Provide the [x, y] coordinate of the cell's center where the given text is located.  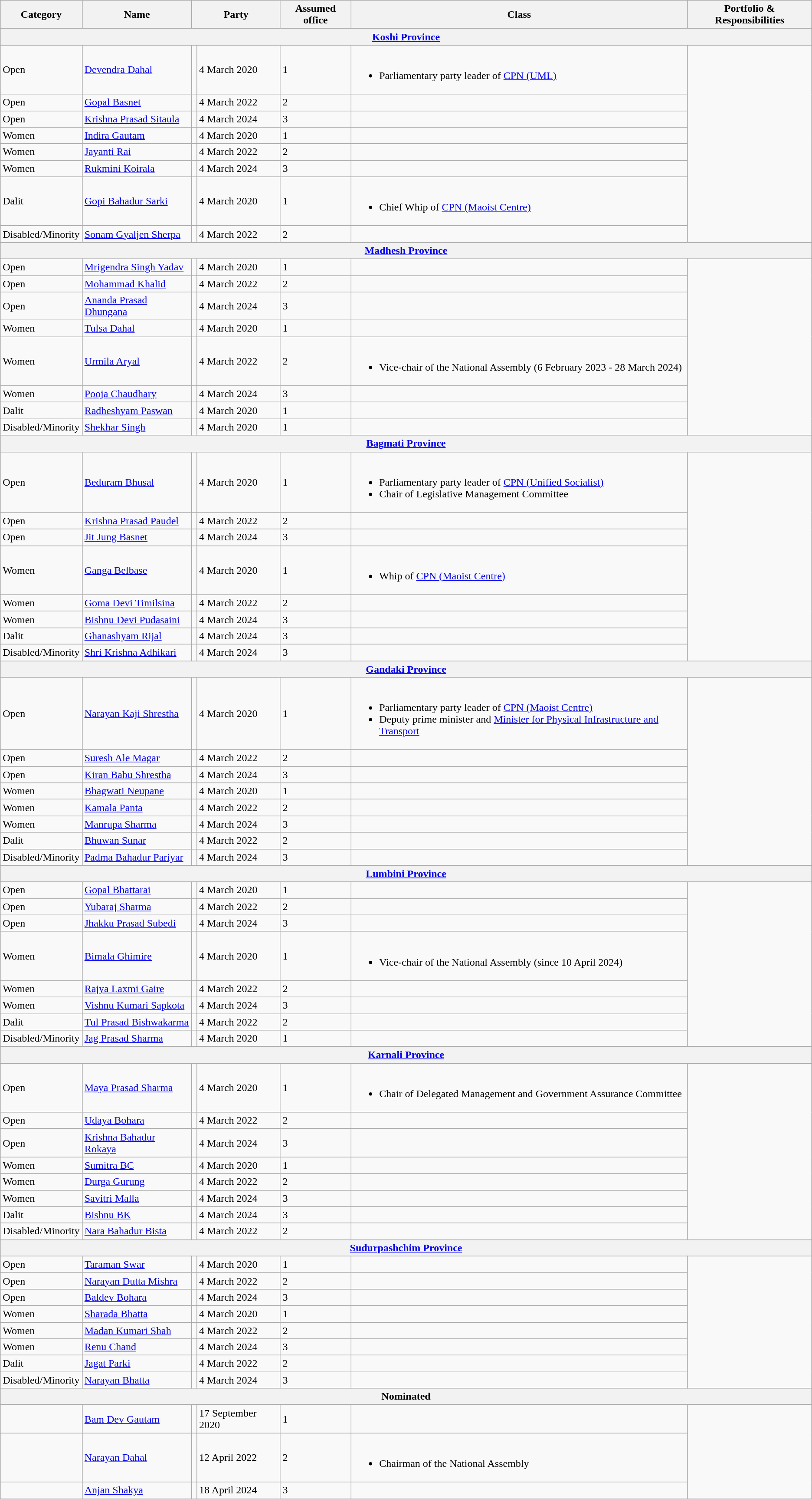
Kamala Panta [137, 808]
Bishnu Devi Pudasaini [137, 619]
Narayan Bhatta [137, 1380]
Lumbini Province [406, 874]
Krishna Bahadur Rokaya [137, 1143]
Portfolio & Responsibilities [750, 15]
Shekhar Singh [137, 427]
Kiran Babu Shrestha [137, 775]
Krishna Prasad Sitaula [137, 119]
Vishnu Kumari Sapkota [137, 1005]
Gandaki Province [406, 669]
Bhagwati Neupane [137, 791]
Gopal Bhattarai [137, 890]
Baldev Bohara [137, 1297]
Gopi Bahadur Sarki [137, 201]
Manrupa Sharma [137, 824]
Krishna Prasad Paudel [137, 521]
Party [236, 15]
Madhesh Province [406, 250]
Vice-chair of the National Assembly (since 10 April 2024) [519, 956]
Parliamentary party leader of CPN (UML) [519, 69]
Chief Whip of CPN (Maoist Centre) [519, 201]
Udaya Bohara [137, 1121]
Yubaraj Sharma [137, 907]
Padma Bahadur Pariyar [137, 857]
Sumitra BC [137, 1165]
Parliamentary party leader of CPN (Unified Socialist)Chair of Legislative Management Committee [519, 482]
Bam Dev Gautam [137, 1419]
Name [137, 15]
Jit Jung Basnet [137, 537]
Ghanashyam Rijal [137, 636]
Anjan Shakya [137, 1490]
Parliamentary party leader of CPN (Maoist Centre)Deputy prime minister and Minister for Physical Infrastructure and Transport [519, 713]
Sharada Bhatta [137, 1314]
Ganga Belbase [137, 570]
Vice-chair of the National Assembly (6 February 2023 - 28 March 2024) [519, 361]
Chair of Delegated Management and Government Assurance Committee [519, 1088]
Narayan Dahal [137, 1457]
Assumed office [316, 15]
Ananda Prasad Dhungana [137, 306]
Shri Krishna Adhikari [137, 652]
Tul Prasad Bishwakarma [137, 1022]
Jhakku Prasad Subedi [137, 923]
Koshi Province [406, 37]
Nominated [406, 1397]
Pooja Chaudhary [137, 394]
Savitri Malla [137, 1198]
Sudurpashchim Province [406, 1248]
Narayan Kaji Shrestha [137, 713]
Bhuwan Sunar [137, 841]
Goma Devi Timilsina [137, 603]
Jayanti Rai [137, 152]
Devendra Dahal [137, 69]
Karnali Province [406, 1055]
Renu Chand [137, 1347]
Rukmini Koirala [137, 168]
Bishnu BK [137, 1215]
Taraman Swar [137, 1264]
Category [41, 15]
Nara Bahadur Bista [137, 1231]
Urmila Aryal [137, 361]
Maya Prasad Sharma [137, 1088]
Bagmati Province [406, 444]
Durga Gurung [137, 1182]
Mohammad Khalid [137, 283]
Sonam Gyaljen Sherpa [137, 234]
Gopal Basnet [137, 102]
Beduram Bhusal [137, 482]
Radheshyam Paswan [137, 411]
Mrigendra Singh Yadav [137, 267]
17 September 2020 [239, 1419]
Indira Gautam [137, 135]
Chairman of the National Assembly [519, 1457]
Tulsa Dahal [137, 329]
Suresh Ale Magar [137, 758]
Whip of CPN (Maoist Centre) [519, 570]
Jagat Parki [137, 1364]
18 April 2024 [239, 1490]
Rajya Laxmi Gaire [137, 989]
12 April 2022 [239, 1457]
Jag Prasad Sharma [137, 1039]
Bimala Ghimire [137, 956]
Madan Kumari Shah [137, 1330]
Narayan Dutta Mishra [137, 1281]
Class [519, 15]
